For the text-containing cell, return its midpoint in (X, Y) coordinate format. 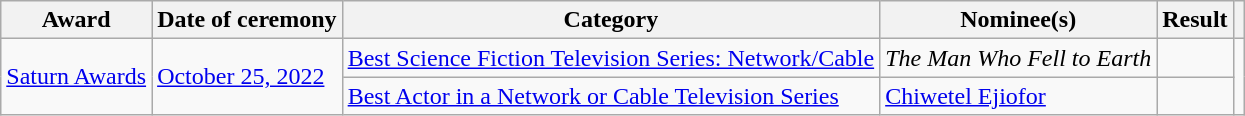
The Man Who Fell to Earth (1018, 58)
Award (76, 20)
Chiwetel Ejiofor (1018, 96)
Category (611, 20)
Nominee(s) (1018, 20)
Date of ceremony (248, 20)
Result (1195, 20)
Best Actor in a Network or Cable Television Series (611, 96)
Best Science Fiction Television Series: Network/Cable (611, 58)
October 25, 2022 (248, 77)
Saturn Awards (76, 77)
